Locate the cell with the specified text and output its [x, y] center coordinate. 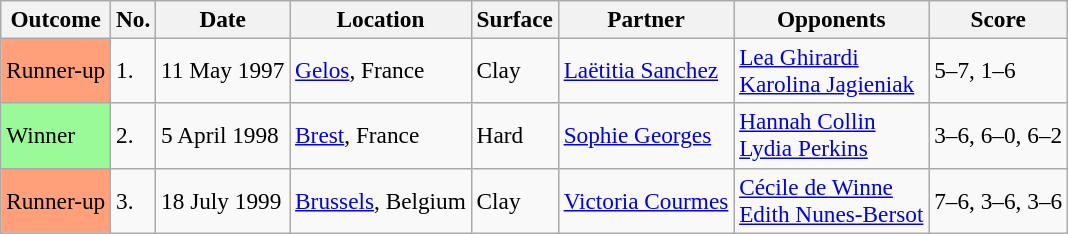
No. [134, 19]
Score [998, 19]
Sophie Georges [646, 136]
3. [134, 200]
Surface [514, 19]
7–6, 3–6, 3–6 [998, 200]
11 May 1997 [223, 70]
5 April 1998 [223, 136]
Victoria Courmes [646, 200]
Gelos, France [380, 70]
Hard [514, 136]
Hannah Collin Lydia Perkins [832, 136]
Date [223, 19]
1. [134, 70]
5–7, 1–6 [998, 70]
Cécile de Winne Edith Nunes-Bersot [832, 200]
Lea Ghirardi Karolina Jagieniak [832, 70]
Location [380, 19]
Winner [56, 136]
18 July 1999 [223, 200]
Opponents [832, 19]
Laëtitia Sanchez [646, 70]
Brussels, Belgium [380, 200]
Brest, France [380, 136]
Outcome [56, 19]
Partner [646, 19]
2. [134, 136]
3–6, 6–0, 6–2 [998, 136]
